Capture the cell that displays the provided text and extract its (x, y) central coordinate. 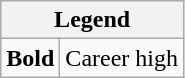
Career high (122, 58)
Bold (30, 58)
Legend (92, 20)
